Determine the (x, y) coordinate at the center of the cell enclosing the given text.  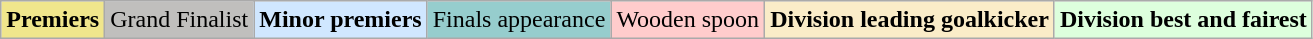
Minor premiers (340, 20)
Finals appearance (519, 20)
Division leading goalkicker (910, 20)
Division best and fairest (1183, 20)
Wooden spoon (688, 20)
Grand Finalist (180, 20)
Premiers (53, 20)
